Search for the cell housing the specified text and yield its [x, y] center coordinate. 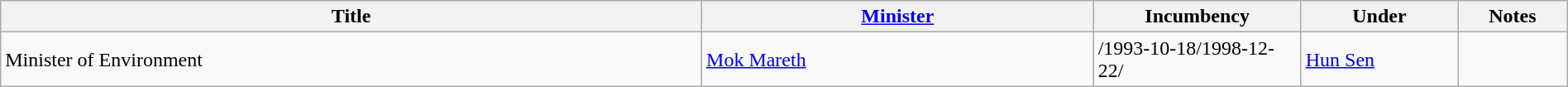
Minister of Environment [351, 60]
Hun Sen [1379, 60]
Minister [898, 17]
Mok Mareth [898, 60]
/1993-10-18/1998-12-22/ [1198, 60]
Incumbency [1198, 17]
Notes [1513, 17]
Title [351, 17]
Under [1379, 17]
